For the text-containing cell, return its midpoint in [x, y] coordinate format. 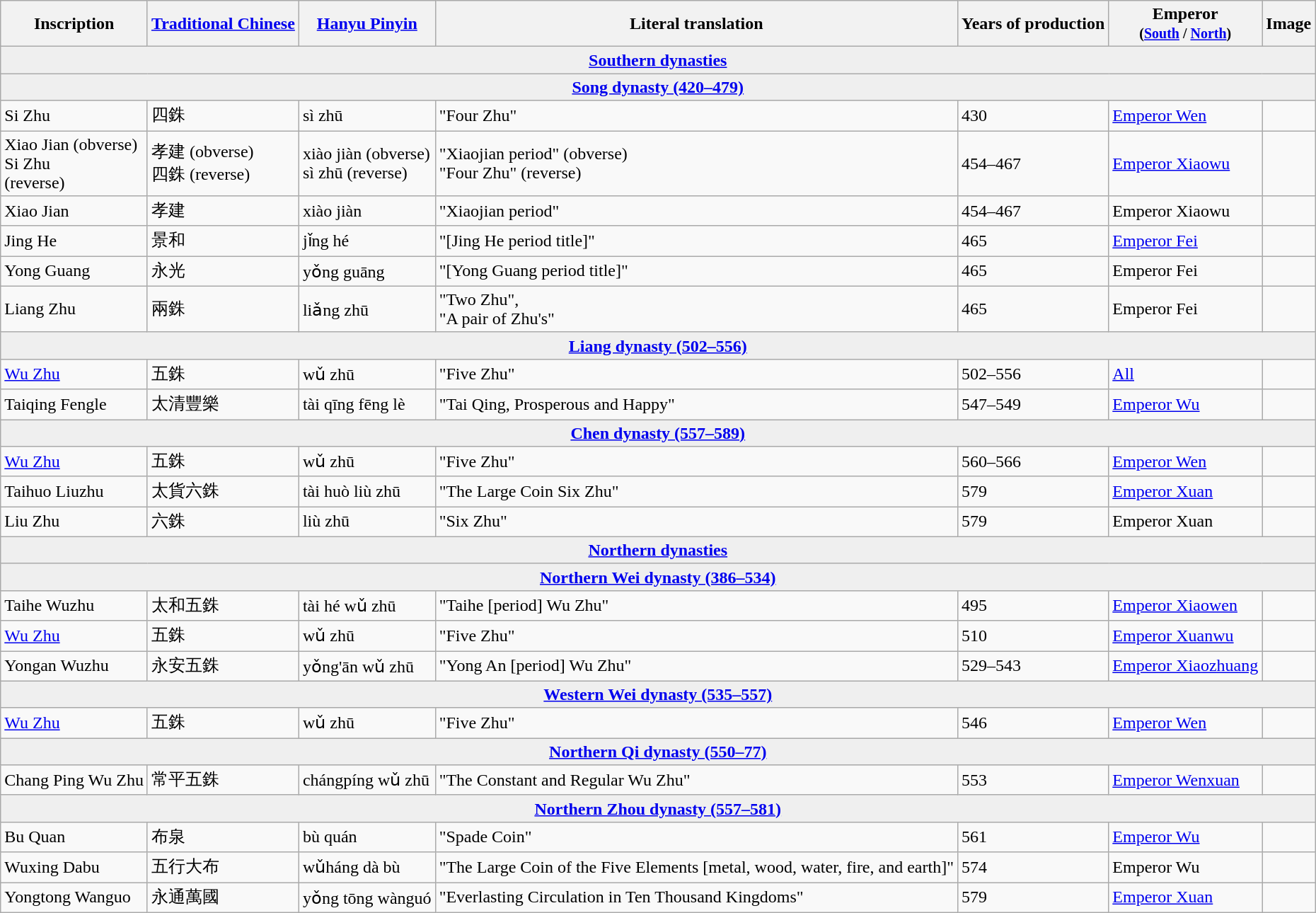
孝建 (obverse)四銖 (reverse) [223, 163]
430 [1033, 116]
sì zhū [366, 116]
"Everlasting Circulation in Ten Thousand Kingdoms" [696, 897]
529–543 [1033, 667]
Northern dynasties [658, 550]
510 [1033, 636]
Yongan Wuzhu [74, 667]
Xiao Jian (obverse)Si Zhu(reverse) [74, 163]
布泉 [223, 837]
"Tai Qing, Prosperous and Happy" [696, 405]
"Xiaojian period" [696, 211]
太貨六銖 [223, 491]
Literal translation [696, 24]
yǒng'ān wǔ zhū [366, 667]
"Taihe [period] Wu Zhu" [696, 606]
yǒng guāng [366, 272]
Wuxing Dabu [74, 868]
Inscription [74, 24]
All [1186, 374]
547–549 [1033, 405]
"Four Zhu" [696, 116]
Traditional Chinese [223, 24]
Northern Wei dynasty (386–534) [658, 577]
xiào jiàn [366, 211]
Southern dynasties [658, 60]
Liang Zhu [74, 309]
Emperor Xiaozhuang [1186, 667]
Taihe Wuzhu [74, 606]
Chang Ping Wu Zhu [74, 780]
Western Wei dynasty (535–557) [658, 694]
Emperor Xiaowen [1186, 606]
Taiqing Fengle [74, 405]
Liu Zhu [74, 522]
"The Large Coin of the Five Elements [metal, wood, water, fire, and earth]" [696, 868]
"Six Zhu" [696, 522]
xiào jiàn (obverse)sì zhū (reverse) [366, 163]
太清豐樂 [223, 405]
561 [1033, 837]
Northern Zhou dynasty (557–581) [658, 808]
"Xiaojian period" (obverse)"Four Zhu" (reverse) [696, 163]
"Spade Coin" [696, 837]
Image [1289, 24]
孝建 [223, 211]
景和 [223, 241]
Song dynasty (420–479) [658, 87]
tài hé wǔ zhū [366, 606]
"Yong An [period] Wu Zhu" [696, 667]
Emperor Wenxuan [1186, 780]
liù zhū [366, 522]
chángpíng wǔ zhū [366, 780]
Jing He [74, 241]
兩銖 [223, 309]
574 [1033, 868]
Si Zhu [74, 116]
Hanyu Pinyin [366, 24]
"The Large Coin Six Zhu" [696, 491]
五行大布 [223, 868]
"[Yong Guang period title]" [696, 272]
"The Constant and Regular Wu Zhu" [696, 780]
"Two Zhu","A pair of Zhu's" [696, 309]
六銖 [223, 522]
永光 [223, 272]
Years of production [1033, 24]
Emperor Xuanwu [1186, 636]
bù quán [366, 837]
Yong Guang [74, 272]
Northern Qi dynasty (550–77) [658, 752]
553 [1033, 780]
常平五銖 [223, 780]
永安五銖 [223, 667]
Liang dynasty (502–556) [658, 345]
永通萬國 [223, 897]
546 [1033, 723]
四銖 [223, 116]
Emperor(South / North) [1186, 24]
tài huò liù zhū [366, 491]
Xiao Jian [74, 211]
tài qīng fēng lè [366, 405]
jǐng hé [366, 241]
wǔháng dà bù [366, 868]
Taihuo Liuzhu [74, 491]
Chen dynasty (557–589) [658, 432]
Bu Quan [74, 837]
"[Jing He period title]" [696, 241]
495 [1033, 606]
太和五銖 [223, 606]
liǎng zhū [366, 309]
yǒng tōng wànguó [366, 897]
560–566 [1033, 461]
Yongtong Wanguo [74, 897]
502–556 [1033, 374]
